Output the [x, y] coordinate of the center of the cell containing the given text.  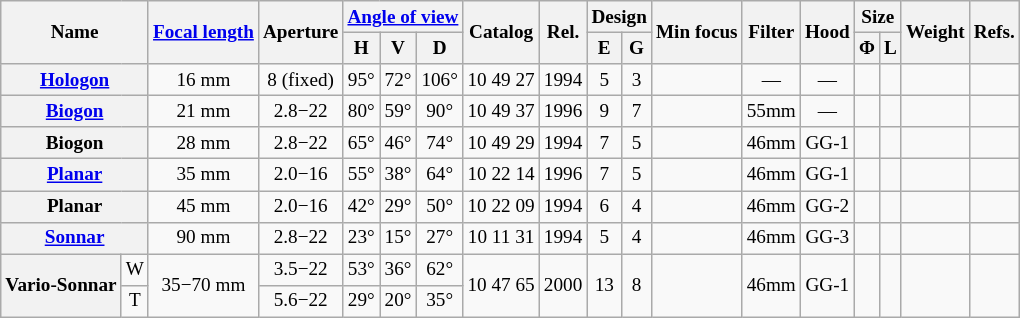
3.5−22 [300, 270]
H [362, 48]
13 [604, 286]
Weight [935, 32]
Min focus [696, 32]
Focal length [203, 32]
3 [637, 80]
W [134, 270]
5.6−22 [300, 301]
55mm [771, 111]
L [890, 48]
16 mm [203, 80]
10 47 65 [501, 286]
28 mm [203, 143]
GG-3 [827, 238]
38° [398, 175]
23° [362, 238]
10 22 14 [501, 175]
36° [398, 270]
Name [75, 32]
72° [398, 80]
90° [440, 111]
90 mm [203, 238]
Hood [827, 32]
Φ [866, 48]
Sonnar [75, 238]
55° [362, 175]
9 [604, 111]
8 [637, 286]
46° [398, 143]
10 22 09 [501, 206]
10 49 37 [501, 111]
Rel. [563, 32]
T [134, 301]
65° [362, 143]
GG-2 [827, 206]
35−70 mm [203, 286]
Refs. [994, 32]
35° [440, 301]
21 mm [203, 111]
Angle of view [403, 17]
V [398, 48]
Vario-Sonnar [61, 286]
35 mm [203, 175]
Catalog [501, 32]
6 [604, 206]
Size [878, 17]
45 mm [203, 206]
10 11 31 [501, 238]
80° [362, 111]
95° [362, 80]
74° [440, 143]
27° [440, 238]
G [637, 48]
10 49 27 [501, 80]
50° [440, 206]
42° [362, 206]
59° [398, 111]
D [440, 48]
10 49 29 [501, 143]
Aperture [300, 32]
64° [440, 175]
20° [398, 301]
2000 [563, 286]
62° [440, 270]
Design [620, 17]
Hologon [75, 80]
15° [398, 238]
53° [362, 270]
106° [440, 80]
E [604, 48]
Filter [771, 32]
8 (fixed) [300, 80]
